Locate the cell with the specified text and output its [X, Y] center coordinate. 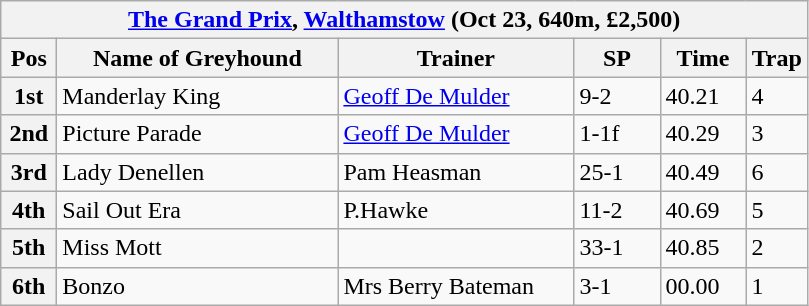
Trainer [456, 58]
1 [776, 286]
Pam Heasman [456, 172]
3 [776, 134]
4th [29, 210]
Trap [776, 58]
Time [703, 58]
3rd [29, 172]
Bonzo [198, 286]
40.85 [703, 248]
SP [617, 58]
5 [776, 210]
40.69 [703, 210]
P.Hawke [456, 210]
40.49 [703, 172]
1-1f [617, 134]
Name of Greyhound [198, 58]
The Grand Prix, Walthamstow (Oct 23, 640m, £2,500) [404, 20]
4 [776, 96]
Manderlay King [198, 96]
33-1 [617, 248]
3-1 [617, 286]
40.21 [703, 96]
6th [29, 286]
11-2 [617, 210]
2nd [29, 134]
25-1 [617, 172]
Sail Out Era [198, 210]
5th [29, 248]
6 [776, 172]
1st [29, 96]
9-2 [617, 96]
40.29 [703, 134]
Mrs Berry Bateman [456, 286]
Lady Denellen [198, 172]
Miss Mott [198, 248]
Picture Parade [198, 134]
00.00 [703, 286]
2 [776, 248]
Pos [29, 58]
